Detect which cell encompasses the target text, then output its (X, Y) center coordinate. 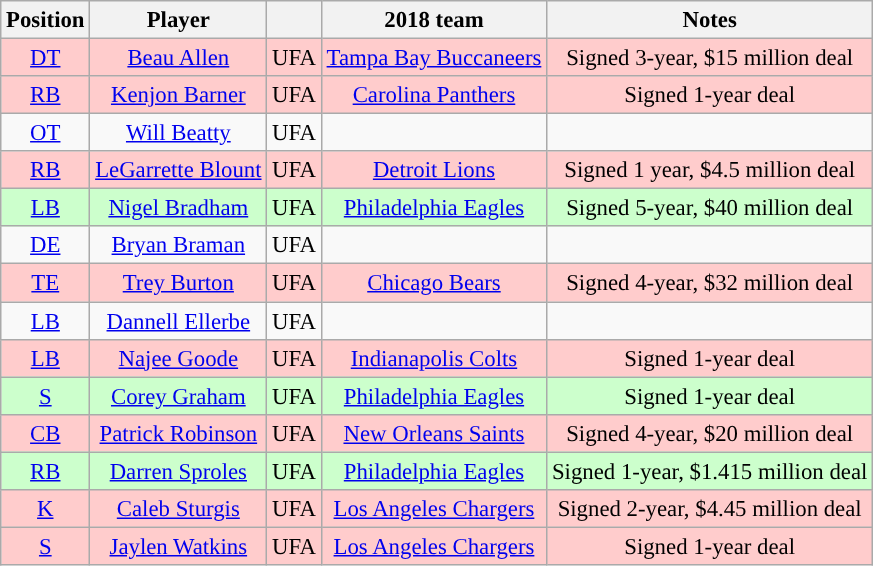
Signed 4-year, $20 million deal (710, 433)
Carolina Panthers (434, 95)
Signed 4-year, $32 million deal (710, 283)
Chicago Bears (434, 283)
Nigel Bradham (178, 208)
DE (46, 245)
Position (46, 20)
Darren Sproles (178, 471)
Corey Graham (178, 396)
Signed 3-year, $15 million deal (710, 58)
Trey Burton (178, 283)
Player (178, 20)
Notes (710, 20)
Jaylen Watkins (178, 546)
Kenjon Barner (178, 95)
OT (46, 133)
Signed 1 year, $4.5 million deal (710, 170)
CB (46, 433)
Beau Allen (178, 58)
K (46, 509)
Patrick Robinson (178, 433)
Signed 5-year, $40 million deal (710, 208)
Detroit Lions (434, 170)
Dannell Ellerbe (178, 321)
LeGarrette Blount (178, 170)
Signed 1-year, $1.415 million deal (710, 471)
Najee Goode (178, 358)
TE (46, 283)
Bryan Braman (178, 245)
Caleb Sturgis (178, 509)
Will Beatty (178, 133)
Indianapolis Colts (434, 358)
DT (46, 58)
New Orleans Saints (434, 433)
Signed 2-year, $4.45 million deal (710, 509)
Tampa Bay Buccaneers (434, 58)
2018 team (434, 20)
